Locate the cell with the specified text and output its [x, y] center coordinate. 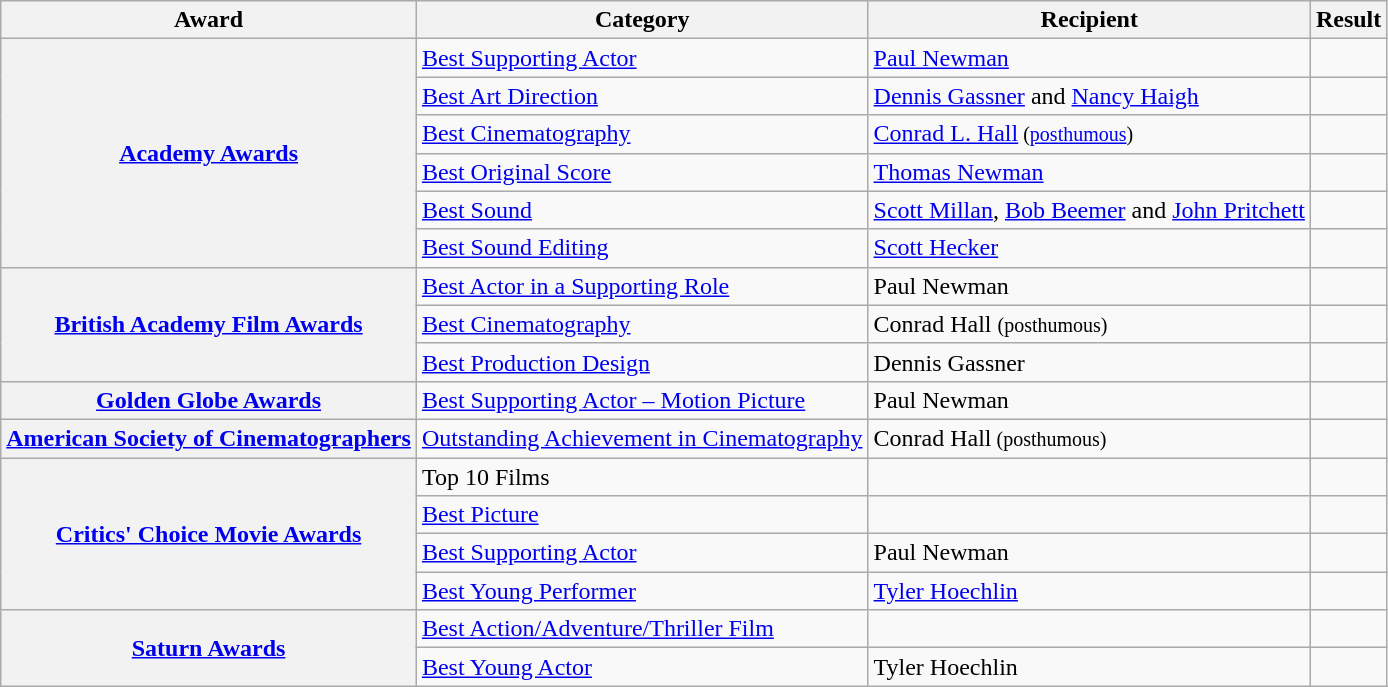
Result [1348, 20]
Best Picture [642, 515]
Outstanding Achievement in Cinematography [642, 438]
Critics' Choice Movie Awards [209, 534]
Best Sound Editing [642, 248]
Top 10 Films [642, 477]
Award [209, 20]
Academy Awards [209, 153]
Saturn Awards [209, 648]
Dennis Gassner [1089, 362]
Scott Hecker [1089, 248]
Conrad L. Hall (posthumous) [1089, 134]
Thomas Newman [1089, 172]
Best Sound [642, 210]
Best Production Design [642, 362]
Best Actor in a Supporting Role [642, 286]
Scott Millan, Bob Beemer and John Pritchett [1089, 210]
Dennis Gassner and Nancy Haigh [1089, 96]
Best Supporting Actor – Motion Picture [642, 400]
Recipient [1089, 20]
American Society of Cinematographers [209, 438]
Best Original Score [642, 172]
Category [642, 20]
Best Young Actor [642, 667]
Golden Globe Awards [209, 400]
Best Action/Adventure/Thriller Film [642, 629]
British Academy Film Awards [209, 324]
Best Art Direction [642, 96]
Best Young Performer [642, 591]
